Identify which cell holds the provided text, then report its (x, y) central coordinate. 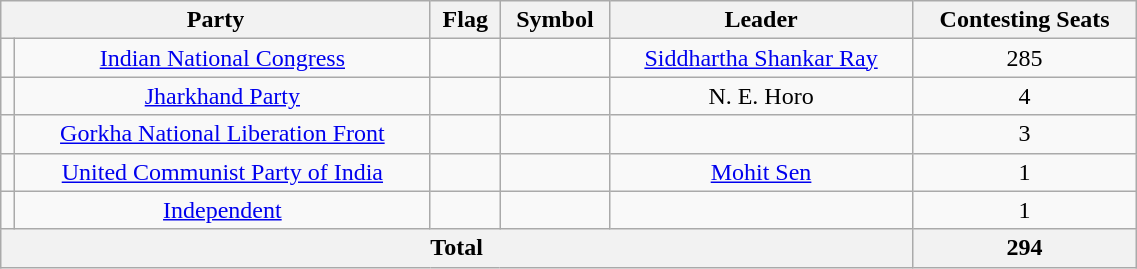
Contesting Seats (1024, 20)
3 (1024, 134)
294 (1024, 248)
N. E. Horo (762, 96)
Total (457, 248)
Symbol (555, 20)
285 (1024, 58)
Jharkhand Party (222, 96)
United Communist Party of India (222, 172)
Party (216, 20)
Siddhartha Shankar Ray (762, 58)
Leader (762, 20)
Mohit Sen (762, 172)
Independent (222, 210)
Flag (465, 20)
Indian National Congress (222, 58)
4 (1024, 96)
Gorkha National Liberation Front (222, 134)
